Return (X, Y) of the center of cell containing provided text 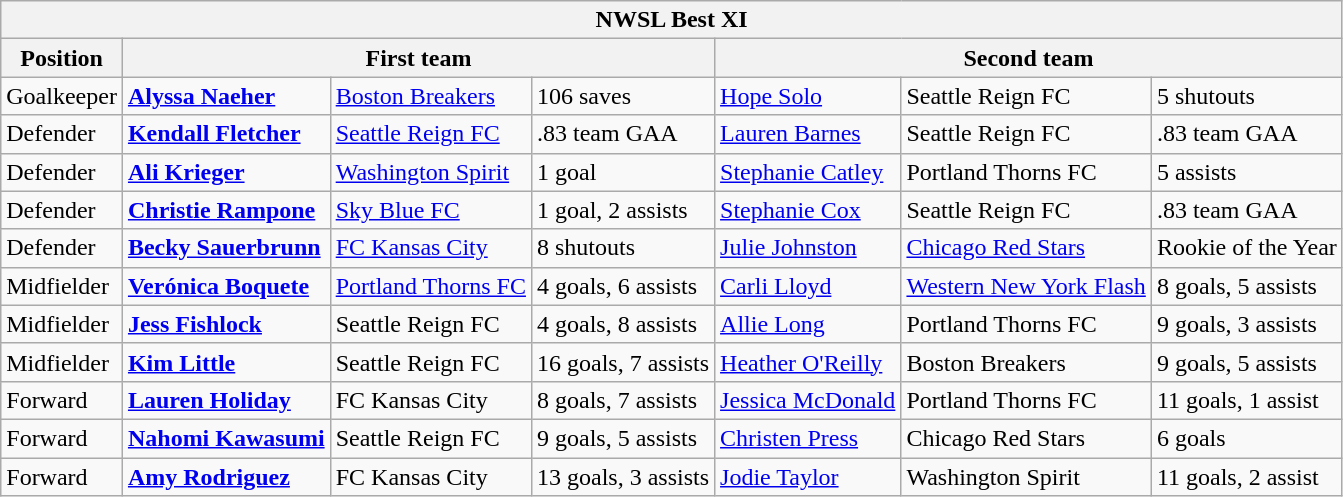
16 goals, 7 assists (622, 362)
Position (62, 58)
Jess Fishlock (226, 324)
4 goals, 6 assists (622, 286)
Ali Krieger (226, 172)
11 goals, 2 assist (1246, 477)
8 shutouts (622, 248)
1 goal (622, 172)
9 goals, 3 assists (1246, 324)
5 assists (1246, 172)
Heather O'Reilly (808, 362)
Alyssa Naeher (226, 96)
1 goal, 2 assists (622, 210)
Hope Solo (808, 96)
Jodie Taylor (808, 477)
Kim Little (226, 362)
NWSL Best XI (672, 20)
6 goals (1246, 438)
Becky Sauerbrunn (226, 248)
5 shutouts (1246, 96)
First team (418, 58)
Lauren Barnes (808, 134)
Western New York Flash (1026, 286)
Amy Rodriguez (226, 477)
Kendall Fletcher (226, 134)
Verónica Boquete (226, 286)
11 goals, 1 assist (1246, 400)
Lauren Holiday (226, 400)
Rookie of the Year (1246, 248)
Jessica McDonald (808, 400)
13 goals, 3 assists (622, 477)
8 goals, 7 assists (622, 400)
Christen Press (808, 438)
Stephanie Cox (808, 210)
Allie Long (808, 324)
Goalkeeper (62, 96)
8 goals, 5 assists (1246, 286)
Stephanie Catley (808, 172)
Julie Johnston (808, 248)
Sky Blue FC (430, 210)
Carli Lloyd (808, 286)
Second team (1029, 58)
4 goals, 8 assists (622, 324)
106 saves (622, 96)
Christie Rampone (226, 210)
Nahomi Kawasumi (226, 438)
